Scan for the cell matching the given text and deliver its [x, y] coordinate at center. 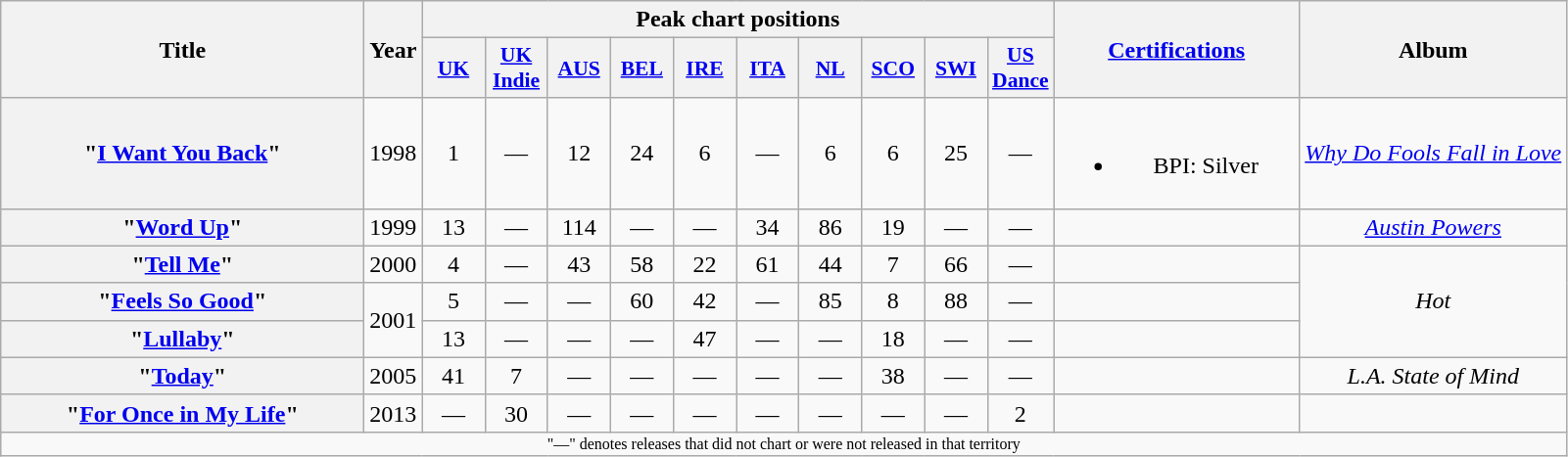
34 [768, 227]
SWI [956, 69]
1 [453, 153]
Year [394, 49]
61 [768, 264]
ITA [768, 69]
"Lullaby" [182, 339]
"Today" [182, 376]
"For Once in My Life" [182, 413]
Title [182, 49]
2 [1021, 413]
NL [831, 69]
BPI: Silver [1177, 153]
Why Do Fools Fall in Love [1434, 153]
2000 [394, 264]
"I Want You Back" [182, 153]
44 [831, 264]
12 [579, 153]
SCO [893, 69]
18 [893, 339]
88 [956, 301]
66 [956, 264]
86 [831, 227]
2005 [394, 376]
Peak chart positions [738, 20]
Hot [1434, 301]
"—" denotes releases that did not chart or were not released in that territory [784, 443]
IRE [704, 69]
8 [893, 301]
1998 [394, 153]
Certifications [1177, 49]
25 [956, 153]
24 [641, 153]
43 [579, 264]
5 [453, 301]
1999 [394, 227]
114 [579, 227]
38 [893, 376]
"Tell Me" [182, 264]
BEL [641, 69]
UKIndie [516, 69]
41 [453, 376]
85 [831, 301]
42 [704, 301]
USDance [1021, 69]
19 [893, 227]
30 [516, 413]
2013 [394, 413]
2001 [394, 320]
"Word Up" [182, 227]
AUS [579, 69]
60 [641, 301]
47 [704, 339]
58 [641, 264]
"Feels So Good" [182, 301]
22 [704, 264]
Austin Powers [1434, 227]
4 [453, 264]
UK [453, 69]
L.A. State of Mind [1434, 376]
Album [1434, 49]
